Scan for the cell matching the given text and deliver its (X, Y) coordinate at center. 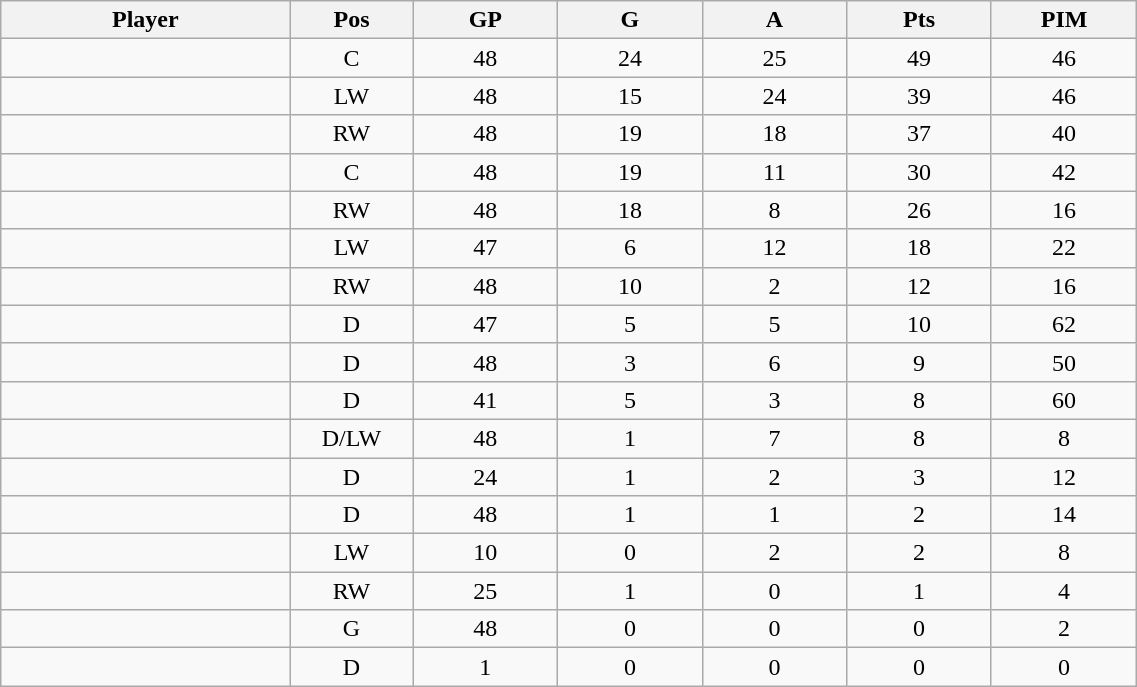
42 (1064, 172)
22 (1064, 248)
39 (920, 96)
49 (920, 58)
37 (920, 134)
9 (920, 362)
41 (486, 400)
Player (146, 20)
7 (774, 438)
14 (1064, 515)
15 (630, 96)
40 (1064, 134)
PIM (1064, 20)
Pos (352, 20)
50 (1064, 362)
D/LW (352, 438)
60 (1064, 400)
26 (920, 210)
4 (1064, 591)
30 (920, 172)
62 (1064, 324)
A (774, 20)
GP (486, 20)
Pts (920, 20)
11 (774, 172)
